Return the [X, Y] coordinate for the center point of the cell that contains the specified text.  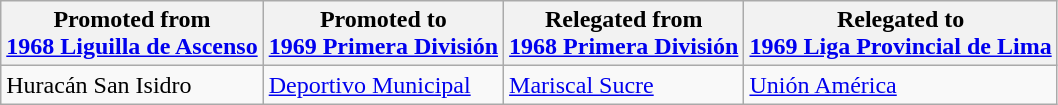
Mariscal Sucre [624, 85]
Promoted to1969 Primera División [383, 34]
Huracán San Isidro [132, 85]
Promoted from1968 Liguilla de Ascenso [132, 34]
Relegated from1968 Primera División [624, 34]
Relegated to1969 Liga Provincial de Lima [900, 34]
Deportivo Municipal [383, 85]
Unión América [900, 85]
